Return [X, Y] of the center of cell containing provided text 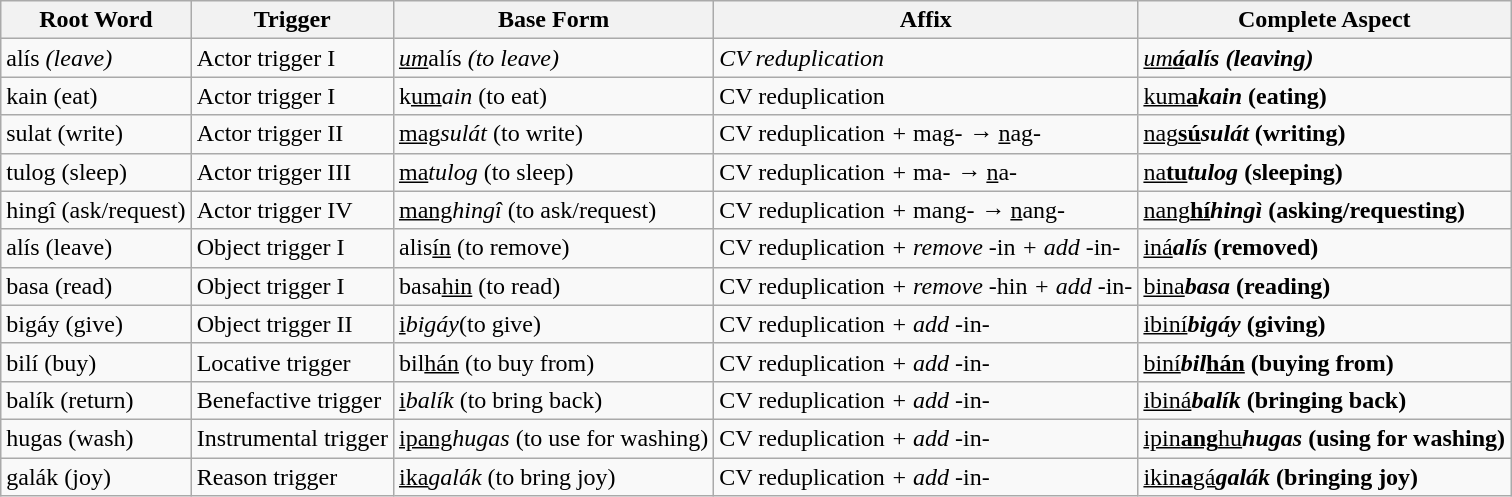
CV reduplication + mag- → nag- [926, 134]
Root Word [96, 20]
bilí (buy) [96, 362]
natutulog (sleeping) [1324, 172]
Object trigger II [292, 324]
Benefactive trigger [292, 400]
umáalís (leaving) [1324, 58]
ibiníbigáy (giving) [1324, 324]
alisín (to remove) [553, 248]
biníbilhán (buying from) [1324, 362]
ibinábalík (bringing back) [1324, 400]
Instrumental trigger [292, 438]
ibalík (to bring back) [553, 400]
CV reduplication + remove -hin + add -in- [926, 286]
CV reduplication + ma- → na- [926, 172]
ibigáy(to give) [553, 324]
Actor trigger IV [292, 210]
balík (return) [96, 400]
ikinagágalák (bringing joy) [1324, 477]
basahin (to read) [553, 286]
hingî (ask/request) [96, 210]
hugas (wash) [96, 438]
umalís (to leave) [553, 58]
CV reduplication + mang- → nang- [926, 210]
Affix [926, 20]
CV reduplication + remove -in + add -in- [926, 248]
binabasa (reading) [1324, 286]
matulog (to sleep) [553, 172]
bilhán (to buy from) [553, 362]
nanghíhingì (asking/requesting) [1324, 210]
bigáy (give) [96, 324]
magsulát (to write) [553, 134]
ináalís (removed) [1324, 248]
tulog (sleep) [96, 172]
ipanghugas (to use for washing) [553, 438]
kumain (to eat) [553, 96]
Locative trigger [292, 362]
Complete Aspect [1324, 20]
galák (joy) [96, 477]
Reason trigger [292, 477]
Actor trigger III [292, 172]
Trigger [292, 20]
nagsúsulát (writing) [1324, 134]
ikagalák (to bring joy) [553, 477]
Base Form [553, 20]
Actor trigger II [292, 134]
kain (eat) [96, 96]
kumakain (eating) [1324, 96]
sulat (write) [96, 134]
manghingî (to ask/request) [553, 210]
basa (read) [96, 286]
ipinanghuhugas (using for washing) [1324, 438]
